For the text-containing cell, return its midpoint in (X, Y) coordinate format. 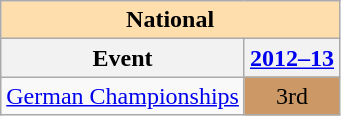
3rd (292, 96)
2012–13 (292, 58)
Event (123, 58)
National (170, 20)
German Championships (123, 96)
